Determine the (x, y) coordinate at the center of the cell enclosing the given text.  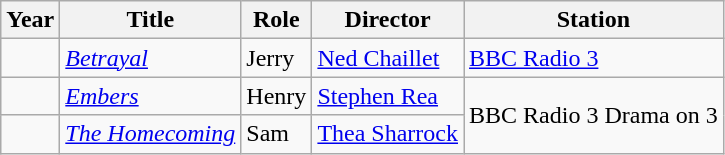
Station (594, 20)
Year (30, 20)
Jerry (276, 58)
Henry (276, 96)
BBC Radio 3 (594, 58)
Director (388, 20)
Ned Chaillet (388, 58)
Stephen Rea (388, 96)
Role (276, 20)
BBC Radio 3 Drama on 3 (594, 115)
Embers (150, 96)
Title (150, 20)
Thea Sharrock (388, 134)
Betrayal (150, 58)
Sam (276, 134)
The Homecoming (150, 134)
